From the cell containing the given text, extract its center point as (x, y) coordinate. 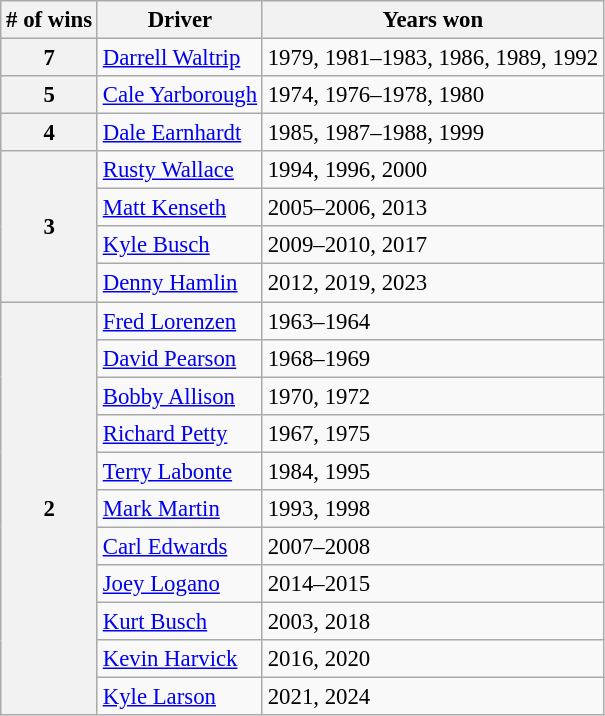
2007–2008 (432, 546)
Bobby Allison (180, 396)
Fred Lorenzen (180, 321)
Darrell Waltrip (180, 58)
Driver (180, 20)
Dale Earnhardt (180, 133)
Kurt Busch (180, 621)
Carl Edwards (180, 546)
2014–2015 (432, 584)
1963–1964 (432, 321)
Rusty Wallace (180, 170)
2016, 2020 (432, 659)
1968–1969 (432, 358)
2009–2010, 2017 (432, 245)
1979, 1981–1983, 1986, 1989, 1992 (432, 58)
Cale Yarborough (180, 95)
Denny Hamlin (180, 283)
3 (50, 226)
Terry Labonte (180, 471)
Mark Martin (180, 509)
1993, 1998 (432, 509)
Kevin Harvick (180, 659)
1974, 1976–1978, 1980 (432, 95)
# of wins (50, 20)
4 (50, 133)
Kyle Larson (180, 697)
7 (50, 58)
2005–2006, 2013 (432, 208)
1985, 1987–1988, 1999 (432, 133)
1967, 1975 (432, 433)
2003, 2018 (432, 621)
Richard Petty (180, 433)
Years won (432, 20)
Joey Logano (180, 584)
David Pearson (180, 358)
2012, 2019, 2023 (432, 283)
2 (50, 509)
Kyle Busch (180, 245)
2021, 2024 (432, 697)
1994, 1996, 2000 (432, 170)
5 (50, 95)
1970, 1972 (432, 396)
1984, 1995 (432, 471)
Matt Kenseth (180, 208)
